Find where the given text appears and provide that cell's center as (X, Y) coordinate. 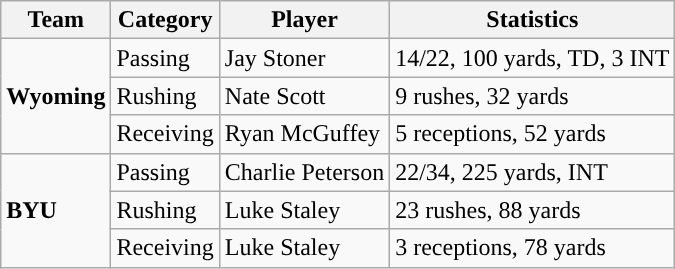
Statistics (532, 20)
Category (165, 20)
3 receptions, 78 yards (532, 248)
22/34, 225 yards, INT (532, 172)
14/22, 100 yards, TD, 3 INT (532, 58)
Wyoming (56, 96)
9 rushes, 32 yards (532, 96)
Jay Stoner (304, 58)
Nate Scott (304, 96)
Charlie Peterson (304, 172)
BYU (56, 210)
Player (304, 20)
5 receptions, 52 yards (532, 134)
Ryan McGuffey (304, 134)
Team (56, 20)
23 rushes, 88 yards (532, 210)
